Locate the cell with the specified text and output its (X, Y) center coordinate. 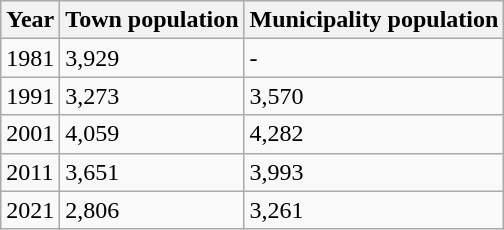
3,929 (152, 58)
Municipality population (374, 20)
2011 (30, 172)
1981 (30, 58)
1991 (30, 96)
3,651 (152, 172)
3,273 (152, 96)
- (374, 58)
Town population (152, 20)
3,993 (374, 172)
4,282 (374, 134)
2021 (30, 210)
3,570 (374, 96)
Year (30, 20)
3,261 (374, 210)
2001 (30, 134)
4,059 (152, 134)
2,806 (152, 210)
